From the cell containing the given text, extract its center point as (X, Y) coordinate. 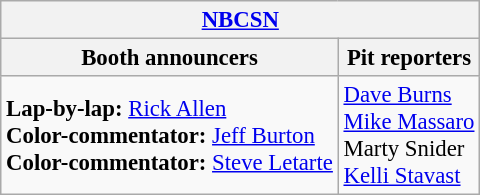
NBCSN (240, 20)
Booth announcers (170, 58)
Lap-by-lap: Rick AllenColor-commentator: Jeff BurtonColor-commentator: Steve Letarte (170, 136)
Pit reporters (409, 58)
Dave BurnsMike MassaroMarty SniderKelli Stavast (409, 136)
